Capture the cell that displays the provided text and extract its (x, y) central coordinate. 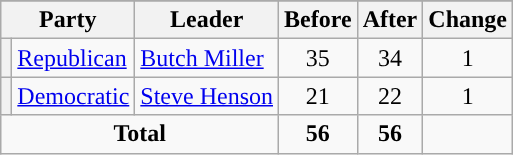
21 (318, 96)
Party (68, 20)
34 (390, 58)
Change (468, 20)
Before (318, 20)
Leader (207, 20)
Total (140, 134)
Butch Miller (207, 58)
After (390, 20)
Democratic (74, 96)
35 (318, 58)
Steve Henson (207, 96)
22 (390, 96)
Republican (74, 58)
